Locate the cell with the specified text and output its (X, Y) center coordinate. 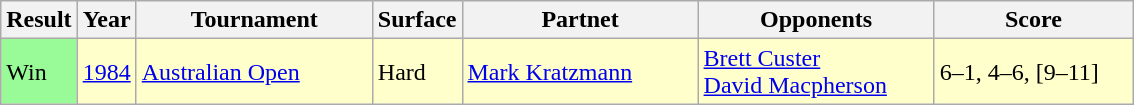
Year (106, 20)
Score (1034, 20)
Mark Kratzmann (580, 72)
Opponents (816, 20)
6–1, 4–6, [9–11] (1034, 72)
Tournament (254, 20)
1984 (106, 72)
Result (39, 20)
Win (39, 72)
Australian Open (254, 72)
Partnet (580, 20)
Hard (417, 72)
Surface (417, 20)
Brett Custer David Macpherson (816, 72)
